Detect which cell encompasses the target text, then output its [X, Y] center coordinate. 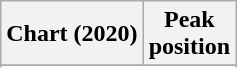
Chart (2020) [72, 34]
Peakposition [189, 34]
